Determine the (X, Y) coordinate at the center of the cell enclosing the given text.  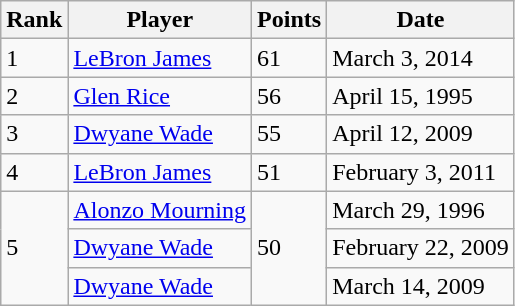
Date (421, 20)
Rank (34, 20)
55 (290, 134)
March 14, 2009 (421, 286)
Glen Rice (160, 96)
Alonzo Mourning (160, 210)
56 (290, 96)
5 (34, 248)
March 3, 2014 (421, 58)
April 12, 2009 (421, 134)
March 29, 1996 (421, 210)
2 (34, 96)
50 (290, 248)
1 (34, 58)
April 15, 1995 (421, 96)
February 22, 2009 (421, 248)
4 (34, 172)
3 (34, 134)
61 (290, 58)
51 (290, 172)
February 3, 2011 (421, 172)
Points (290, 20)
Player (160, 20)
